Find where the given text appears and provide that cell's center as [X, Y] coordinate. 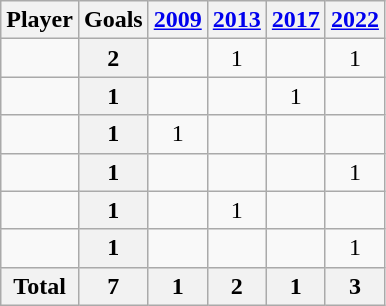
3 [354, 286]
2009 [178, 20]
2017 [296, 20]
2013 [236, 20]
Player [40, 20]
7 [113, 286]
Goals [113, 20]
2022 [354, 20]
Total [40, 286]
